Locate the cell with the specified text and output its [x, y] center coordinate. 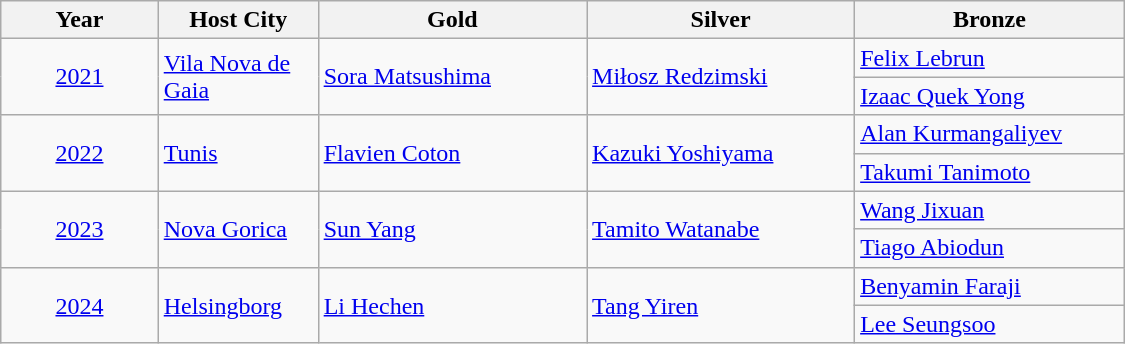
Bronze [990, 20]
Tamito Watanabe [721, 229]
2023 [80, 229]
2024 [80, 305]
Nova Gorica [238, 229]
Li Hechen [452, 305]
Lee Seungsoo [990, 324]
Silver [721, 20]
Wang Jixuan [990, 210]
Alan Kurmangaliyev [990, 134]
Year [80, 20]
Gold [452, 20]
2022 [80, 153]
Vila Nova de Gaia [238, 77]
Host City [238, 20]
Benyamin Faraji [990, 286]
Kazuki Yoshiyama [721, 153]
Tiago Abiodun [990, 248]
Takumi Tanimoto [990, 172]
Izaac Quek Yong [990, 96]
Sun Yang [452, 229]
2021 [80, 77]
Felix Lebrun [990, 58]
Helsingborg [238, 305]
Tunis [238, 153]
Sora Matsushima [452, 77]
Tang Yiren [721, 305]
Flavien Coton [452, 153]
Miłosz Redzimski [721, 77]
